Output the [x, y] coordinate of the center of the cell containing the given text.  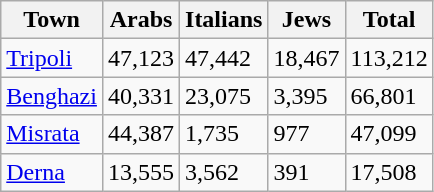
3,562 [224, 172]
977 [306, 134]
40,331 [140, 96]
13,555 [140, 172]
Benghazi [52, 96]
47,442 [224, 58]
18,467 [306, 58]
Derna [52, 172]
Italians [224, 20]
Total [389, 20]
47,099 [389, 134]
Arabs [140, 20]
Tripoli [52, 58]
47,123 [140, 58]
113,212 [389, 58]
23,075 [224, 96]
1,735 [224, 134]
Jews [306, 20]
391 [306, 172]
44,387 [140, 134]
Town [52, 20]
Misrata [52, 134]
3,395 [306, 96]
17,508 [389, 172]
66,801 [389, 96]
